Provide the (X, Y) coordinate of the cell's center where the given text is located.  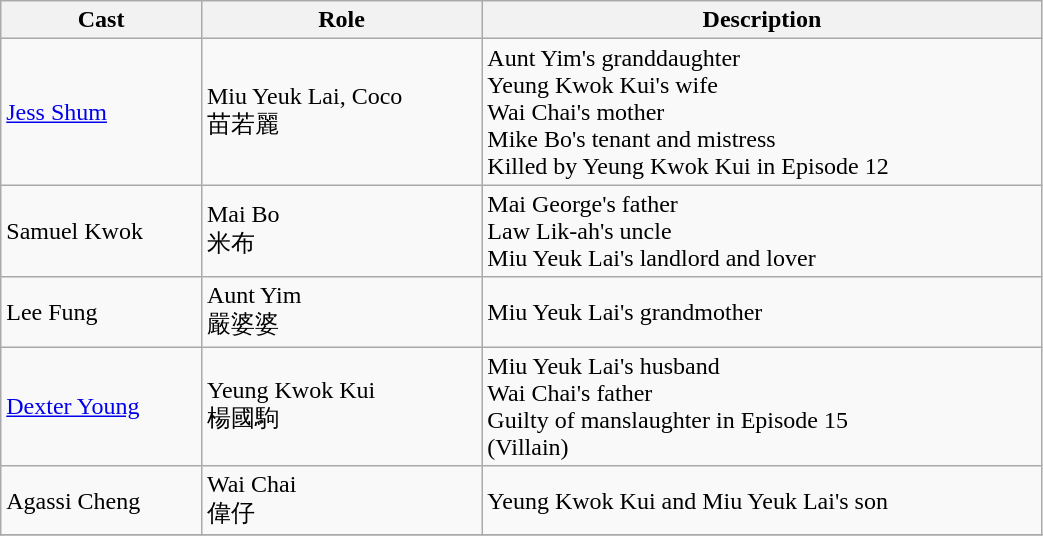
Miu Yeuk Lai's grandmother (762, 312)
Mai Bo米布 (341, 231)
Wai Chai偉仔 (341, 501)
Dexter Young (102, 406)
Samuel Kwok (102, 231)
Miu Yeuk Lai, Coco苗若麗 (341, 112)
Cast (102, 20)
Miu Yeuk Lai's husbandWai Chai's fatherGuilty of manslaughter in Episode 15(Villain) (762, 406)
Agassi Cheng (102, 501)
Aunt Yim's granddaughterYeung Kwok Kui's wifeWai Chai's motherMike Bo's tenant and mistressKilled by Yeung Kwok Kui in Episode 12 (762, 112)
Mai George's fatherLaw Lik-ah's uncleMiu Yeuk Lai's landlord and lover (762, 231)
Jess Shum (102, 112)
Description (762, 20)
Yeung Kwok Kui and Miu Yeuk Lai's son (762, 501)
Role (341, 20)
Lee Fung (102, 312)
Aunt Yim嚴婆婆 (341, 312)
Yeung Kwok Kui楊國駒 (341, 406)
